Extract the (x, y) coordinate from the center of the cell holding the provided text.  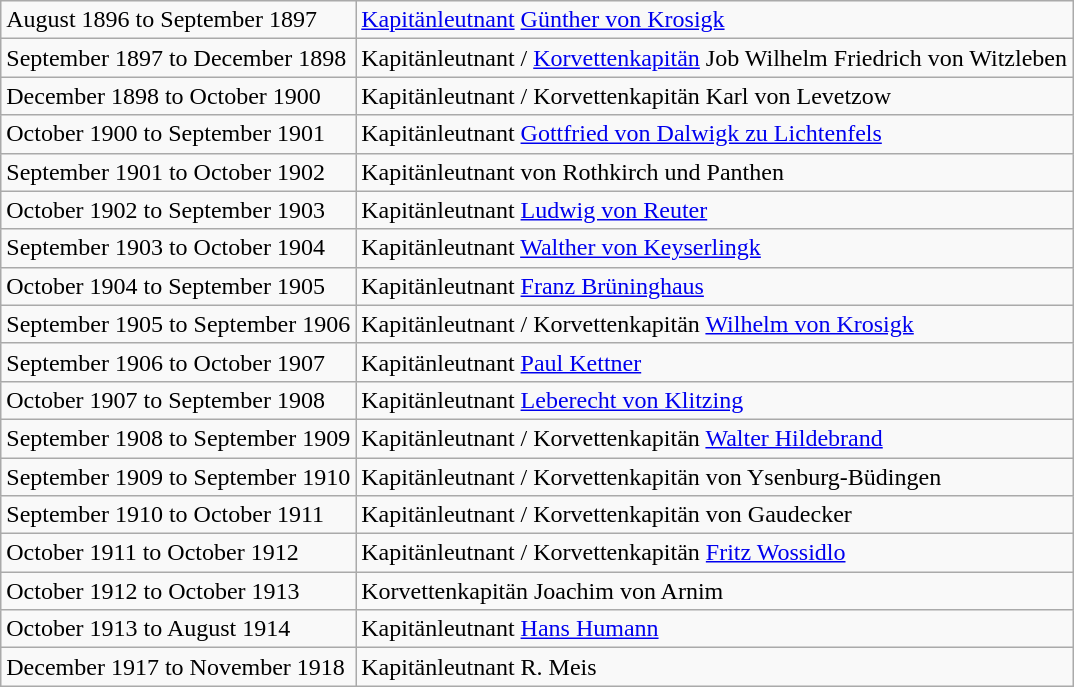
Kapitänleutnant / Korvettenkapitän Karl von Levetzow (714, 96)
Kapitänleutnant Hans Humann (714, 629)
October 1902 to September 1903 (178, 210)
September 1901 to October 1902 (178, 172)
Kapitänleutnant Franz Brüninghaus (714, 286)
Kapitänleutnant Günther von Krosigk (714, 20)
September 1909 to September 1910 (178, 477)
Korvettenkapitän Joachim von Arnim (714, 591)
October 1907 to September 1908 (178, 400)
October 1900 to September 1901 (178, 134)
August 1896 to September 1897 (178, 20)
Kapitänleutnant / Korvettenkapitän von Gaudecker (714, 515)
October 1912 to October 1913 (178, 591)
Kapitänleutnant Ludwig von Reuter (714, 210)
September 1897 to December 1898 (178, 58)
Kapitänleutnant von Rothkirch und Panthen (714, 172)
December 1898 to October 1900 (178, 96)
Kapitänleutnant Walther von Keyserlingk (714, 248)
September 1906 to October 1907 (178, 362)
September 1905 to September 1906 (178, 324)
Kapitänleutnant / Korvettenkapitän Job Wilhelm Friedrich von Witzleben (714, 58)
Kapitänleutnant Paul Kettner (714, 362)
Kapitänleutnant / Korvettenkapitän Walter Hildebrand (714, 438)
October 1913 to August 1914 (178, 629)
Kapitänleutnant / Korvettenkapitän von Ysenburg-Büdingen (714, 477)
Kapitänleutnant / Korvettenkapitän Wilhelm von Krosigk (714, 324)
September 1903 to October 1904 (178, 248)
September 1910 to October 1911 (178, 515)
Kapitänleutnant Gottfried von Dalwigk zu Lichtenfels (714, 134)
Kapitänleutnant R. Meis (714, 667)
October 1904 to September 1905 (178, 286)
December 1917 to November 1918 (178, 667)
September 1908 to September 1909 (178, 438)
Kapitänleutnant / Korvettenkapitän Fritz Wossidlo (714, 553)
Kapitänleutnant Leberecht von Klitzing (714, 400)
October 1911 to October 1912 (178, 553)
